Extract the (x, y) coordinate from the center of the cell holding the provided text.  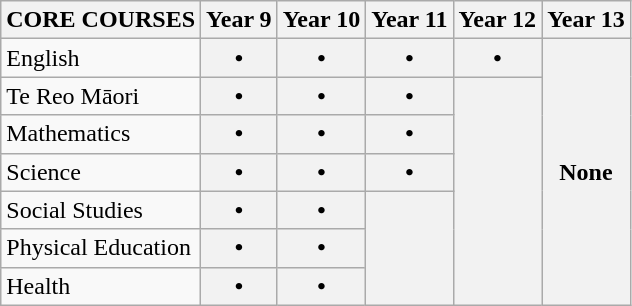
Mathematics (101, 134)
English (101, 58)
Year 11 (410, 20)
Year 12 (498, 20)
Year 10 (322, 20)
Health (101, 286)
CORE COURSES (101, 20)
Social Studies (101, 210)
None (586, 172)
Physical Education (101, 248)
Te Reo Māori (101, 96)
Year 9 (240, 20)
Year 13 (586, 20)
Science (101, 172)
